Extract the [x, y] coordinate from the center of the cell holding the provided text.  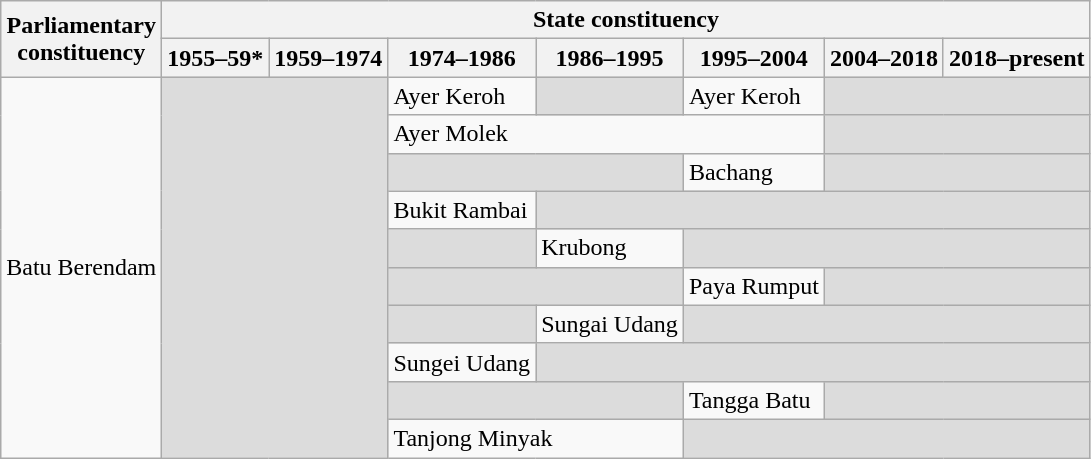
2004–2018 [884, 58]
1995–2004 [754, 58]
1959–1974 [328, 58]
2018–present [1016, 58]
Bachang [754, 172]
Batu Berendam [82, 268]
Sungei Udang [462, 362]
Sungai Udang [610, 324]
Ayer Molek [606, 134]
Krubong [610, 248]
Parliamentaryconstituency [82, 39]
Bukit Rambai [462, 210]
Tangga Batu [754, 400]
Tanjong Minyak [536, 438]
1955–59* [216, 58]
State constituency [626, 20]
1986–1995 [610, 58]
1974–1986 [462, 58]
Paya Rumput [754, 286]
